Pinpoint the cell where the given text exists, returning its [x, y] midpoint coordinate. 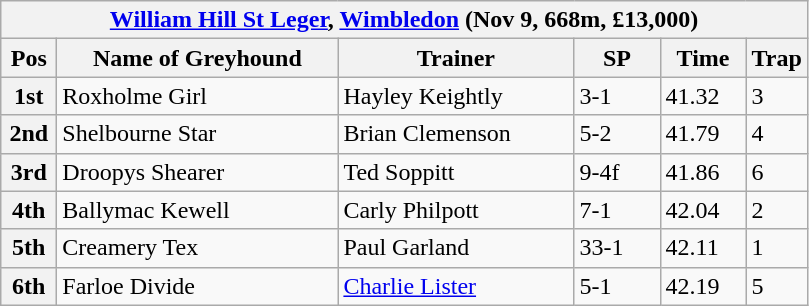
Ballymac Kewell [198, 210]
4th [29, 210]
1 [776, 248]
5 [776, 286]
42.11 [703, 248]
2 [776, 210]
6 [776, 172]
42.19 [703, 286]
Name of Greyhound [198, 58]
41.32 [703, 96]
5th [29, 248]
Brian Clemenson [456, 134]
Paul Garland [456, 248]
Roxholme Girl [198, 96]
Hayley Keightly [456, 96]
41.79 [703, 134]
33-1 [617, 248]
Shelbourne Star [198, 134]
3-1 [617, 96]
SP [617, 58]
Trap [776, 58]
7-1 [617, 210]
6th [29, 286]
1st [29, 96]
2nd [29, 134]
Pos [29, 58]
4 [776, 134]
Ted Soppitt [456, 172]
9-4f [617, 172]
5-1 [617, 286]
42.04 [703, 210]
Carly Philpott [456, 210]
Time [703, 58]
Creamery Tex [198, 248]
3rd [29, 172]
Trainer [456, 58]
Droopys Shearer [198, 172]
41.86 [703, 172]
Charlie Lister [456, 286]
Farloe Divide [198, 286]
William Hill St Leger, Wimbledon (Nov 9, 668m, £13,000) [404, 20]
5-2 [617, 134]
3 [776, 96]
